Pinpoint the cell where the given text exists, returning its (X, Y) midpoint coordinate. 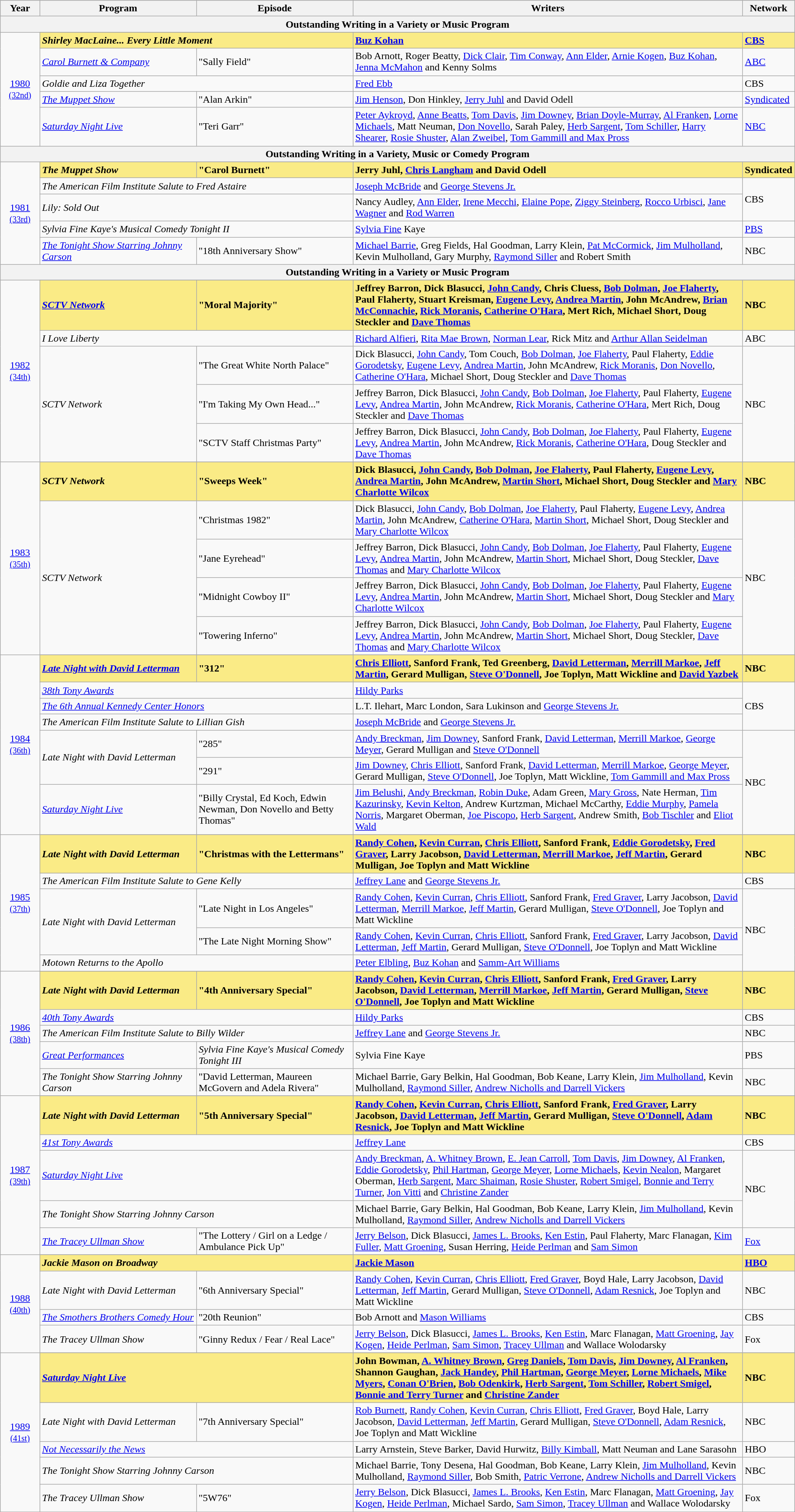
Jim Henson, Don Hinkley, Jerry Juhl and David Odell (548, 99)
"I'm Taking My Own Head..." (274, 404)
Carol Burnett & Company (118, 62)
Program (118, 8)
"Sally Field" (274, 62)
"Ginny Redux / Fear / Real Lace" (274, 1339)
41st Tony Awards (196, 1142)
38th Tony Awards (196, 690)
"Christmas 1982" (274, 520)
"Late Night in Los Angeles" (274, 908)
Richard Alfieri, Rita Mae Brown, Norman Lear, Rick Mitz and Arthur Allan Seidelman (548, 338)
Not Necessarily the News (196, 1449)
1989(41st) (20, 1432)
Episode (274, 8)
Jackie Mason on Broadway (196, 1263)
"Alan Arkin" (274, 99)
Outstanding Writing in a Variety, Music or Comedy Program (397, 154)
I Love Liberty (196, 338)
"The Great White North Palace" (274, 366)
1988(40th) (20, 1304)
Year (20, 8)
1983(35th) (20, 558)
"Jane Eyrehead" (274, 558)
Sylvia Fine Kaye's Musical Comedy Tonight II (196, 229)
"David Letterman, Maureen McGovern and Adela Rivera" (274, 1082)
Fred Ebb (548, 83)
"Moral Majority" (274, 305)
L.T. Ilehart, Marc London, Sara Lukinson and George Stevens Jr. (548, 706)
1980(32nd) (20, 89)
Larry Arnstein, Steve Barker, David Hurwitz, Billy Kimball, Matt Neuman and Lane Sarasohn (548, 1449)
"Midnight Cowboy II" (274, 597)
The American Film Institute Salute to Billy Wilder (196, 1033)
Jackie Mason (548, 1263)
Great Performances (118, 1055)
"18th Anniversary Show" (274, 251)
"20th Reunion" (274, 1317)
1982(34th) (20, 371)
1986(38th) (20, 1033)
"285" (274, 744)
Bob Arnott, Roger Beatty, Dick Clair, Tim Conway, Ann Elder, Arnie Kogen, Buz Kohan, Jenna McMahon and Kenny Solms (548, 62)
1987(39th) (20, 1175)
"5th Anniversary Special" (274, 1115)
Network (769, 8)
"Billy Crystal, Ed Koch, Edwin Newman, Don Novello and Betty Thomas" (274, 810)
Lily: Sold Out (196, 207)
"4th Anniversary Special" (274, 990)
The American Film Institute Salute to Fred Astaire (196, 186)
Buz Kohan (548, 40)
Shirley MacLaine... Every Little Moment (196, 40)
Writers (548, 8)
"Carol Burnett" (274, 170)
The American Film Institute Salute to Gene Kelly (196, 881)
Peter Elbling, Buz Kohan and Samm-Art Williams (548, 963)
"Sweeps Week" (274, 481)
40th Tony Awards (196, 1017)
"SCTV Staff Christmas Party" (274, 443)
The American Film Institute Salute to Lillian Gish (196, 722)
Motown Returns to the Apollo (196, 963)
"Christmas with the Lettermans" (274, 854)
Nancy Audley, Ann Elder, Irene Mecchi, Elaine Pope, Ziggy Steinberg, Rocco Urbisci, Jane Wagner and Rod Warren (548, 207)
The 6th Annual Kennedy Center Honors (196, 706)
Goldie and Liza Together (196, 83)
"6th Anniversary Special" (274, 1290)
"7th Anniversary Special" (274, 1422)
Jeffrey Lane (548, 1142)
Andy Breckman, Jim Downey, Sanford Frank, David Letterman, Merrill Markoe, George Meyer, Gerard Mulligan and Steve O'Donnell (548, 744)
"291" (274, 771)
"312" (274, 668)
1984(36th) (20, 744)
"Teri Garr" (274, 127)
Bob Arnott and Mason Williams (548, 1317)
1981(33rd) (20, 213)
Michael Barrie, Greg Fields, Hal Goodman, Larry Klein, Pat McCormick, Jim Mulholland, Kevin Mulholland, Gary Murphy, Raymond Siller and Robert Smith (548, 251)
"Towering Inferno" (274, 635)
"5W76" (274, 1498)
"The Lottery / Girl on a Ledge / Ambulance Pick Up" (274, 1242)
Sylvia Fine Kaye's Musical Comedy Tonight III (274, 1055)
1985(37th) (20, 903)
Jerry Juhl, Chris Langham and David Odell (548, 170)
"The Late Night Morning Show" (274, 941)
The Smothers Brothers Comedy Hour (118, 1317)
